Find where the given text appears and provide that cell's center as [X, Y] coordinate. 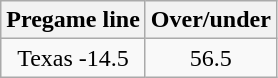
Over/under [210, 20]
Pregame line [74, 20]
56.5 [210, 58]
Texas -14.5 [74, 58]
